Determine the (x, y) coordinate at the center of the cell enclosing the given text.  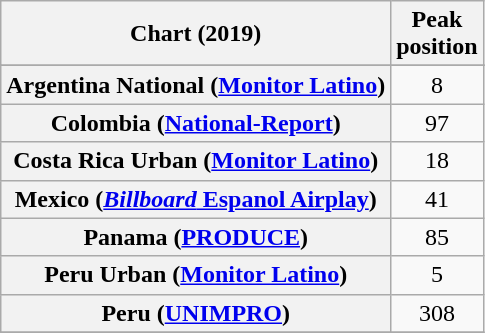
Colombia (National-Report) (196, 123)
8 (437, 85)
41 (437, 199)
Chart (2019) (196, 34)
Costa Rica Urban (Monitor Latino) (196, 161)
85 (437, 237)
Peakposition (437, 34)
308 (437, 313)
Panama (PRODUCE) (196, 237)
Peru Urban (Monitor Latino) (196, 275)
18 (437, 161)
Argentina National (Monitor Latino) (196, 85)
Peru (UNIMPRO) (196, 313)
5 (437, 275)
97 (437, 123)
Mexico (Billboard Espanol Airplay) (196, 199)
